Search for the cell housing the specified text and yield its (x, y) center coordinate. 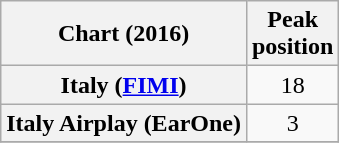
3 (292, 123)
Chart (2016) (124, 34)
Italy (FIMI) (124, 85)
18 (292, 85)
Peakposition (292, 34)
Italy Airplay (EarOne) (124, 123)
